Extract the [x, y] coordinate from the center of the cell holding the provided text.  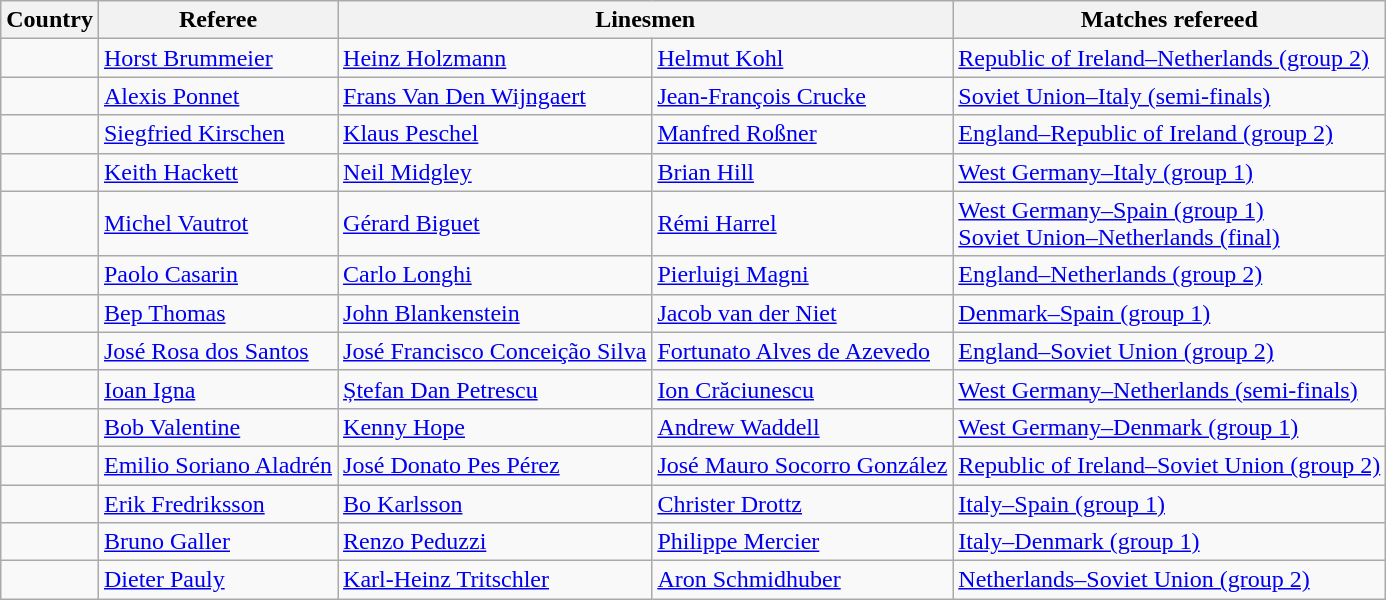
England–Soviet Union (group 2) [1170, 351]
Bruno Galler [218, 542]
John Blankenstein [495, 313]
Linesmen [646, 20]
Bo Karlsson [495, 503]
Erik Fredriksson [218, 503]
Republic of Ireland–Netherlands (group 2) [1170, 58]
Italy–Spain (group 1) [1170, 503]
Pierluigi Magni [802, 275]
Republic of Ireland–Soviet Union (group 2) [1170, 465]
Aron Schmidhuber [802, 580]
Carlo Longhi [495, 275]
Christer Drottz [802, 503]
Philippe Mercier [802, 542]
Heinz Holzmann [495, 58]
West Germany–Spain (group 1)Soviet Union–Netherlands (final) [1170, 224]
Paolo Casarin [218, 275]
José Donato Pes Pérez [495, 465]
Italy–Denmark (group 1) [1170, 542]
José Mauro Socorro González [802, 465]
Frans Van Den Wijngaert [495, 96]
England–Republic of Ireland (group 2) [1170, 134]
Keith Hackett [218, 172]
Rémi Harrel [802, 224]
Michel Vautrot [218, 224]
Ștefan Dan Petrescu [495, 389]
Dieter Pauly [218, 580]
Neil Midgley [495, 172]
Brian Hill [802, 172]
Soviet Union–Italy (semi-finals) [1170, 96]
West Germany–Italy (group 1) [1170, 172]
Kenny Hope [495, 427]
Manfred Roßner [802, 134]
Ioan Igna [218, 389]
José Francisco Conceição Silva [495, 351]
Helmut Kohl [802, 58]
Jacob van der Niet [802, 313]
Jean-François Crucke [802, 96]
Emilio Soriano Aladrén [218, 465]
England–Netherlands (group 2) [1170, 275]
West Germany–Denmark (group 1) [1170, 427]
Netherlands–Soviet Union (group 2) [1170, 580]
Country [50, 20]
Matches refereed [1170, 20]
Siegfried Kirschen [218, 134]
José Rosa dos Santos [218, 351]
Klaus Peschel [495, 134]
Gérard Biguet [495, 224]
West Germany–Netherlands (semi-finals) [1170, 389]
Karl-Heinz Tritschler [495, 580]
Denmark–Spain (group 1) [1170, 313]
Alexis Ponnet [218, 96]
Renzo Peduzzi [495, 542]
Referee [218, 20]
Horst Brummeier [218, 58]
Fortunato Alves de Azevedo [802, 351]
Bep Thomas [218, 313]
Andrew Waddell [802, 427]
Ion Crăciunescu [802, 389]
Bob Valentine [218, 427]
